Output the (X, Y) coordinate of the center of the cell containing the given text.  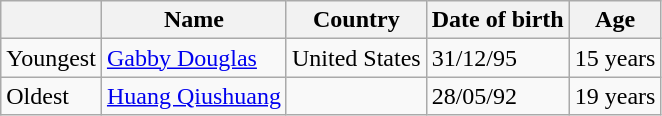
28/05/92 (498, 96)
Gabby Douglas (194, 58)
Country (356, 20)
19 years (615, 96)
Youngest (52, 58)
Name (194, 20)
Huang Qiushuang (194, 96)
Oldest (52, 96)
31/12/95 (498, 58)
15 years (615, 58)
Age (615, 20)
Date of birth (498, 20)
United States (356, 58)
